Determine the [x, y] coordinate at the center of the cell enclosing the given text.  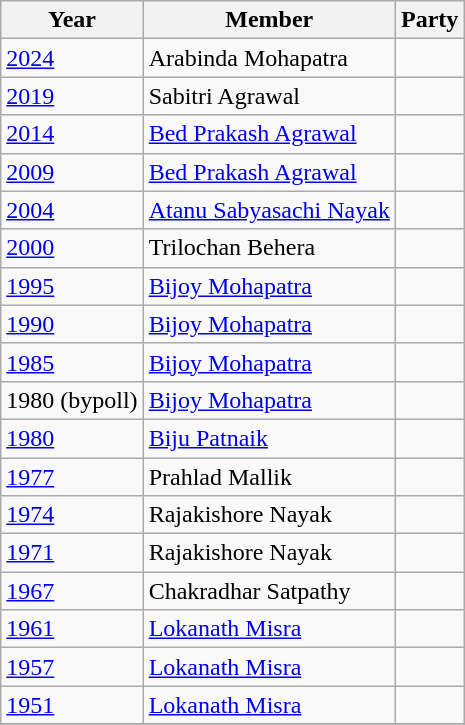
Biju Patnaik [269, 438]
1967 [72, 591]
Chakradhar Satpathy [269, 591]
Trilochan Behera [269, 248]
1971 [72, 553]
1985 [72, 362]
Arabinda Mohapatra [269, 58]
Atanu Sabyasachi Nayak [269, 210]
Party [429, 20]
2014 [72, 134]
2019 [72, 96]
1980 [72, 438]
1957 [72, 667]
Year [72, 20]
2000 [72, 248]
1980 (bypoll) [72, 400]
1995 [72, 286]
Member [269, 20]
1961 [72, 629]
2009 [72, 172]
1990 [72, 324]
Prahlad Mallik [269, 477]
1951 [72, 705]
2004 [72, 210]
2024 [72, 58]
Sabitri Agrawal [269, 96]
1974 [72, 515]
1977 [72, 477]
